Return the [X, Y] coordinate for the center point of the cell that contains the specified text.  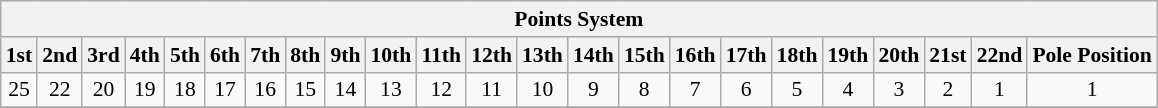
14th [594, 55]
22 [60, 90]
15th [644, 55]
22nd [1000, 55]
1st [20, 55]
6th [225, 55]
19 [145, 90]
16 [265, 90]
7th [265, 55]
9th [345, 55]
4th [145, 55]
18 [185, 90]
21st [948, 55]
2nd [60, 55]
4 [848, 90]
20 [104, 90]
11 [492, 90]
11th [441, 55]
8th [305, 55]
12 [441, 90]
20th [898, 55]
25 [20, 90]
17 [225, 90]
9 [594, 90]
18th [798, 55]
19th [848, 55]
Pole Position [1092, 55]
14 [345, 90]
15 [305, 90]
16th [696, 55]
2 [948, 90]
6 [746, 90]
13 [390, 90]
Points System [579, 19]
3rd [104, 55]
13th [542, 55]
10 [542, 90]
10th [390, 55]
5th [185, 55]
12th [492, 55]
8 [644, 90]
17th [746, 55]
3 [898, 90]
7 [696, 90]
5 [798, 90]
